Find where the given text appears and provide that cell's center as (X, Y) coordinate. 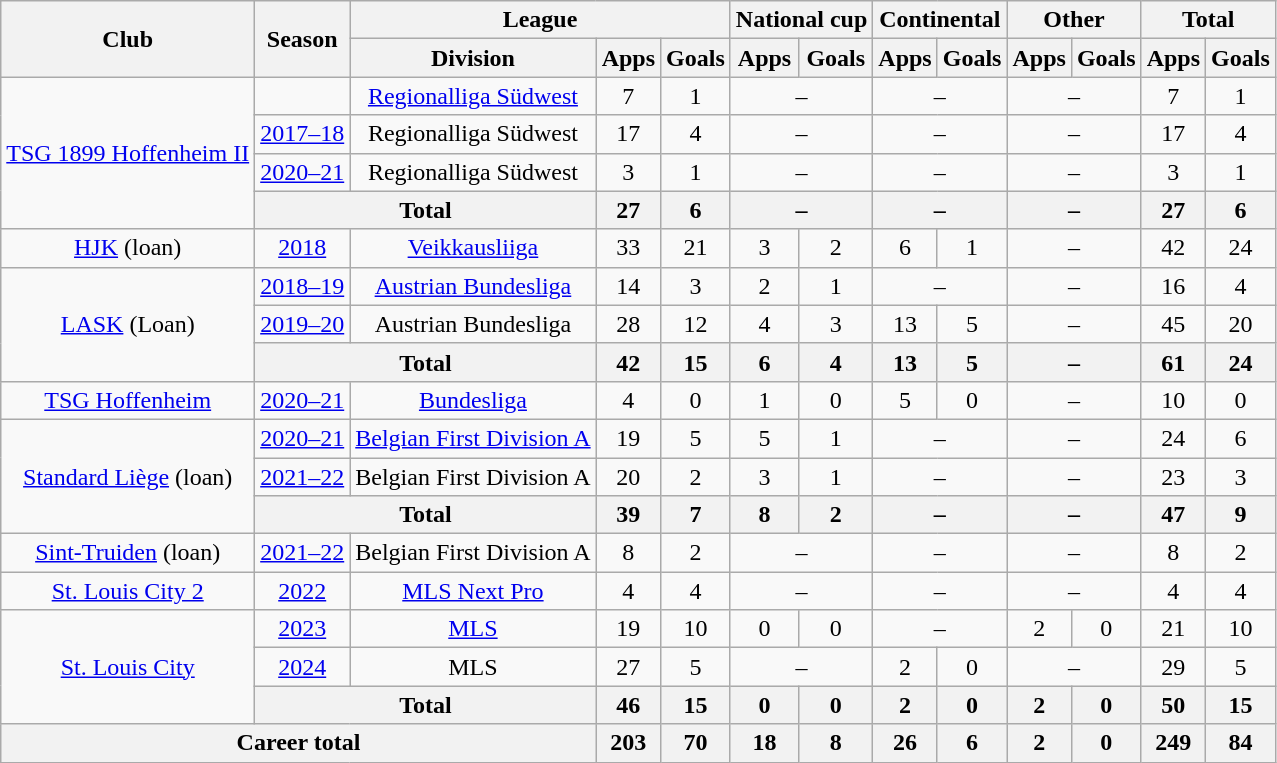
33 (628, 248)
2018 (302, 248)
61 (1173, 362)
Division (473, 58)
2023 (302, 629)
HJK (loan) (128, 248)
TSG Hoffenheim (128, 400)
14 (628, 286)
12 (696, 324)
9 (1241, 515)
50 (1173, 705)
MLS Next Pro (473, 591)
70 (696, 743)
28 (628, 324)
TSG 1899 Hoffenheim II (128, 153)
Sint-Truiden (loan) (128, 553)
26 (905, 743)
National cup (801, 20)
Season (302, 39)
16 (1173, 286)
18 (764, 743)
203 (628, 743)
Standard Liège (loan) (128, 476)
Club (128, 39)
LASK (Loan) (128, 324)
23 (1173, 477)
Continental (940, 20)
St. Louis City (128, 667)
45 (1173, 324)
39 (628, 515)
League (540, 20)
Other (1074, 20)
Veikkausliiga (473, 248)
Career total (298, 743)
2018–19 (302, 286)
St. Louis City 2 (128, 591)
2022 (302, 591)
2017–18 (302, 134)
47 (1173, 515)
84 (1241, 743)
249 (1173, 743)
2019–20 (302, 324)
2024 (302, 667)
Bundesliga (473, 400)
29 (1173, 667)
46 (628, 705)
